Pinpoint the cell where the given text exists, returning its (X, Y) midpoint coordinate. 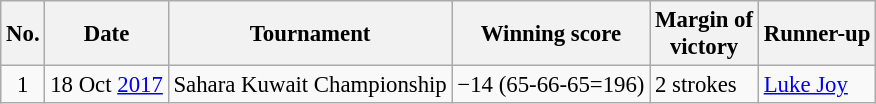
18 Oct 2017 (106, 85)
Runner-up (816, 34)
1 (23, 85)
Margin ofvictory (704, 34)
Tournament (310, 34)
Sahara Kuwait Championship (310, 85)
−14 (65-66-65=196) (551, 85)
Luke Joy (816, 85)
No. (23, 34)
Winning score (551, 34)
Date (106, 34)
2 strokes (704, 85)
